For the text-containing cell, return its midpoint in [X, Y] coordinate format. 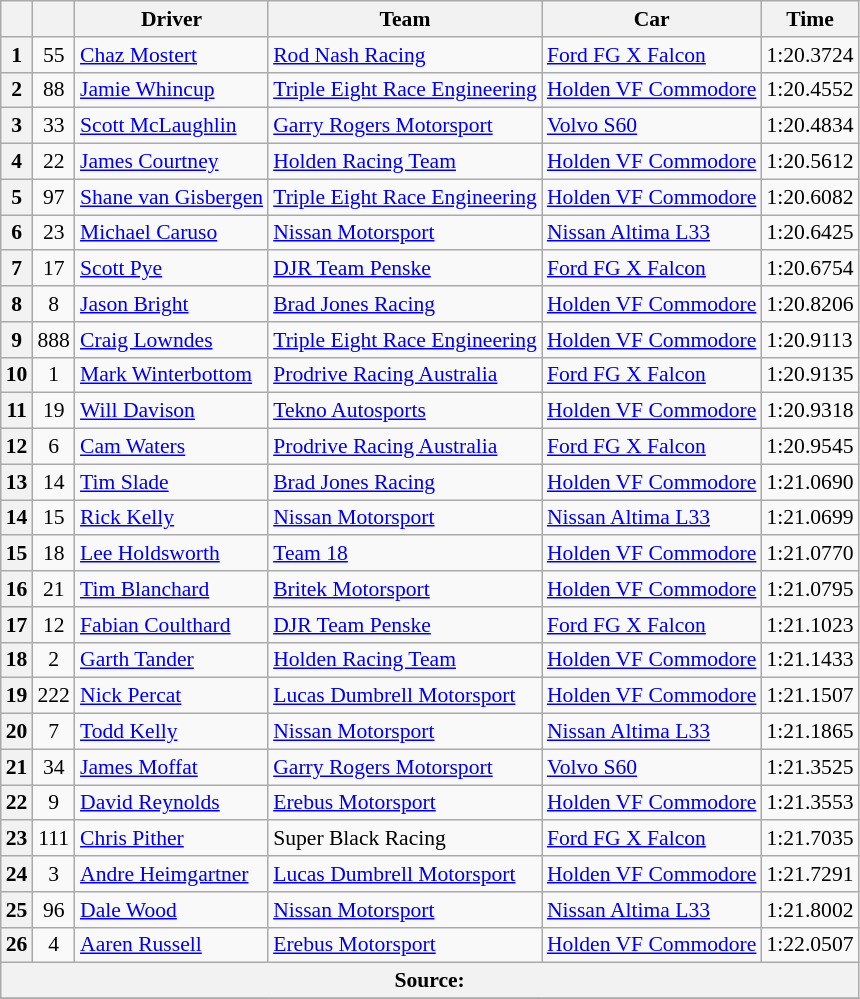
888 [54, 340]
55 [54, 55]
97 [54, 197]
1:22.0507 [810, 945]
1:21.1023 [810, 625]
Craig Lowndes [172, 340]
1:20.4834 [810, 126]
25 [17, 910]
1:20.9318 [810, 411]
David Reynolds [172, 803]
Nick Percat [172, 696]
1:20.9113 [810, 340]
5 [17, 197]
Scott Pye [172, 269]
James Moffat [172, 767]
Cam Waters [172, 447]
1:21.7291 [810, 874]
33 [54, 126]
Dale Wood [172, 910]
Mark Winterbottom [172, 375]
Rod Nash Racing [405, 55]
1:21.0795 [810, 589]
Shane van Gisbergen [172, 197]
26 [17, 945]
1:21.7035 [810, 839]
11 [17, 411]
1:20.6754 [810, 269]
Chaz Mostert [172, 55]
1:20.5612 [810, 162]
88 [54, 90]
Team 18 [405, 554]
1:20.9545 [810, 447]
10 [17, 375]
Britek Motorsport [405, 589]
James Courtney [172, 162]
Team [405, 19]
Jason Bright [172, 304]
Lee Holdsworth [172, 554]
1:21.3553 [810, 803]
Fabian Coulthard [172, 625]
1:21.0699 [810, 518]
20 [17, 732]
Michael Caruso [172, 233]
Tim Blanchard [172, 589]
1:20.6082 [810, 197]
1:21.8002 [810, 910]
16 [17, 589]
13 [17, 482]
111 [54, 839]
1:21.1865 [810, 732]
1:21.1433 [810, 660]
1:20.6425 [810, 233]
1:20.3724 [810, 55]
34 [54, 767]
1:20.4552 [810, 90]
Will Davison [172, 411]
Jamie Whincup [172, 90]
1:20.8206 [810, 304]
222 [54, 696]
24 [17, 874]
1:21.0770 [810, 554]
Aaren Russell [172, 945]
1:20.9135 [810, 375]
Rick Kelly [172, 518]
Garth Tander [172, 660]
Driver [172, 19]
Source: [430, 981]
1:21.1507 [810, 696]
Super Black Racing [405, 839]
96 [54, 910]
1:21.0690 [810, 482]
Tim Slade [172, 482]
Todd Kelly [172, 732]
Scott McLaughlin [172, 126]
Time [810, 19]
Andre Heimgartner [172, 874]
Chris Pither [172, 839]
1:21.3525 [810, 767]
Car [652, 19]
Tekno Autosports [405, 411]
